Identify which cell holds the provided text, then report its (x, y) central coordinate. 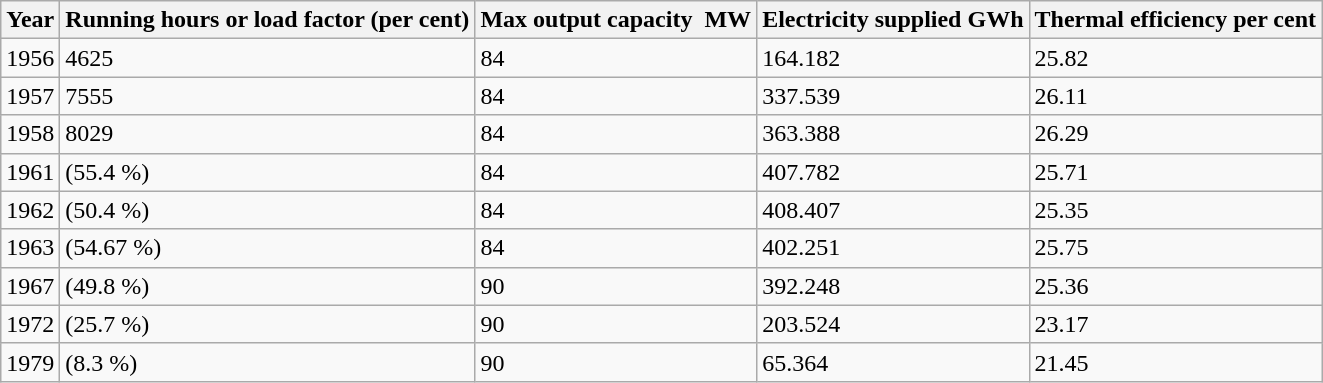
164.182 (893, 58)
363.388 (893, 134)
25.82 (1176, 58)
8029 (268, 134)
(25.7 %) (268, 324)
337.539 (893, 96)
1972 (30, 324)
Thermal efficiency per cent (1176, 20)
392.248 (893, 286)
4625 (268, 58)
1958 (30, 134)
23.17 (1176, 324)
(55.4 %) (268, 172)
Electricity supplied GWh (893, 20)
1957 (30, 96)
7555 (268, 96)
(8.3 %) (268, 362)
Running hours or load factor (per cent) (268, 20)
26.29 (1176, 134)
25.75 (1176, 248)
Year (30, 20)
Max output capacity MW (616, 20)
(54.67 %) (268, 248)
65.364 (893, 362)
1961 (30, 172)
1962 (30, 210)
408.407 (893, 210)
1967 (30, 286)
(50.4 %) (268, 210)
26.11 (1176, 96)
203.524 (893, 324)
1979 (30, 362)
407.782 (893, 172)
25.71 (1176, 172)
21.45 (1176, 362)
402.251 (893, 248)
1956 (30, 58)
(49.8 %) (268, 286)
25.36 (1176, 286)
1963 (30, 248)
25.35 (1176, 210)
